Locate the cell with the specified text and output its [x, y] center coordinate. 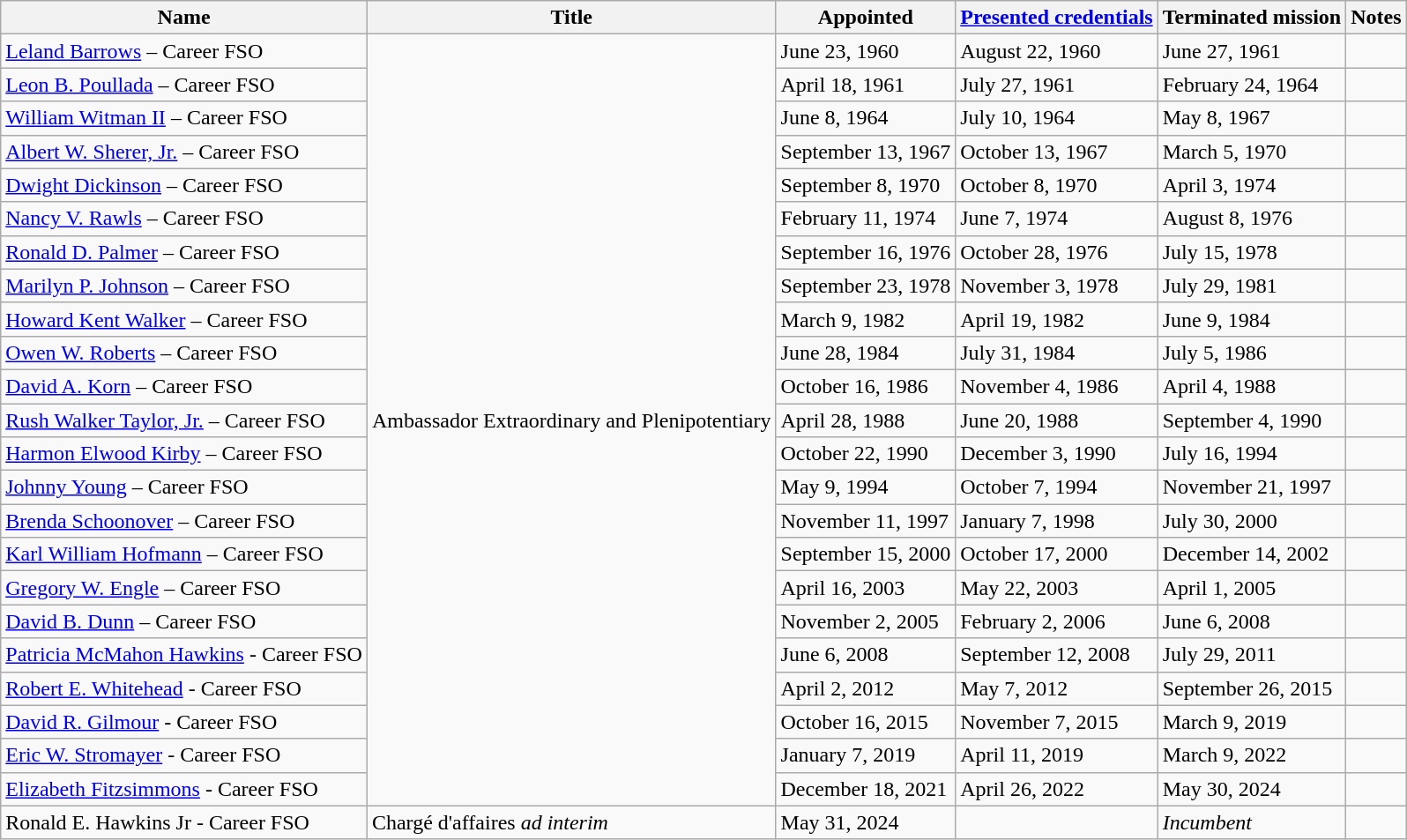
July 5, 1986 [1252, 353]
August 8, 1976 [1252, 219]
Harmon Elwood Kirby – Career FSO [184, 454]
April 3, 1974 [1252, 185]
September 8, 1970 [866, 185]
April 16, 2003 [866, 588]
Notes [1376, 18]
August 22, 1960 [1056, 51]
March 9, 2022 [1252, 755]
Patricia McMahon Hawkins - Career FSO [184, 655]
July 27, 1961 [1056, 85]
David B. Dunn – Career FSO [184, 621]
October 22, 1990 [866, 454]
Gregory W. Engle – Career FSO [184, 588]
Brenda Schoonover – Career FSO [184, 521]
June 9, 1984 [1252, 319]
Eric W. Stromayer - Career FSO [184, 755]
October 13, 1967 [1056, 152]
September 4, 1990 [1252, 420]
Karl William Hofmann – Career FSO [184, 554]
October 8, 1970 [1056, 185]
February 24, 1964 [1252, 85]
September 16, 1976 [866, 252]
April 26, 2022 [1056, 789]
July 29, 2011 [1252, 655]
April 28, 1988 [866, 420]
Leon B. Poullada – Career FSO [184, 85]
June 27, 1961 [1252, 51]
Appointed [866, 18]
July 10, 1964 [1056, 118]
July 29, 1981 [1252, 286]
September 26, 2015 [1252, 688]
November 11, 1997 [866, 521]
April 4, 1988 [1252, 386]
April 11, 2019 [1056, 755]
November 4, 1986 [1056, 386]
September 13, 1967 [866, 152]
March 9, 2019 [1252, 722]
Elizabeth Fitzsimmons - Career FSO [184, 789]
Name [184, 18]
September 15, 2000 [866, 554]
Howard Kent Walker – Career FSO [184, 319]
June 23, 1960 [866, 51]
Terminated mission [1252, 18]
January 7, 2019 [866, 755]
November 3, 1978 [1056, 286]
Ambassador Extraordinary and Plenipotentiary [571, 420]
December 3, 1990 [1056, 454]
William Witman II – Career FSO [184, 118]
November 7, 2015 [1056, 722]
June 8, 1964 [866, 118]
November 2, 2005 [866, 621]
April 18, 1961 [866, 85]
Marilyn P. Johnson – Career FSO [184, 286]
June 28, 1984 [866, 353]
July 16, 1994 [1252, 454]
October 16, 1986 [866, 386]
Leland Barrows – Career FSO [184, 51]
Robert E. Whitehead - Career FSO [184, 688]
October 17, 2000 [1056, 554]
October 7, 1994 [1056, 487]
October 16, 2015 [866, 722]
Albert W. Sherer, Jr. – Career FSO [184, 152]
December 14, 2002 [1252, 554]
Incumbent [1252, 822]
Ronald E. Hawkins Jr - Career FSO [184, 822]
February 11, 1974 [866, 219]
April 2, 2012 [866, 688]
January 7, 1998 [1056, 521]
Chargé d'affaires ad interim [571, 822]
May 22, 2003 [1056, 588]
December 18, 2021 [866, 789]
March 9, 1982 [866, 319]
October 28, 1976 [1056, 252]
Owen W. Roberts – Career FSO [184, 353]
November 21, 1997 [1252, 487]
Title [571, 18]
March 5, 1970 [1252, 152]
May 31, 2024 [866, 822]
David A. Korn – Career FSO [184, 386]
David R. Gilmour - Career FSO [184, 722]
Nancy V. Rawls – Career FSO [184, 219]
February 2, 2006 [1056, 621]
Presented credentials [1056, 18]
September 23, 1978 [866, 286]
April 19, 1982 [1056, 319]
July 30, 2000 [1252, 521]
June 7, 1974 [1056, 219]
Johnny Young – Career FSO [184, 487]
September 12, 2008 [1056, 655]
April 1, 2005 [1252, 588]
July 15, 1978 [1252, 252]
May 30, 2024 [1252, 789]
July 31, 1984 [1056, 353]
June 20, 1988 [1056, 420]
Ronald D. Palmer – Career FSO [184, 252]
May 8, 1967 [1252, 118]
Dwight Dickinson – Career FSO [184, 185]
May 9, 1994 [866, 487]
May 7, 2012 [1056, 688]
Rush Walker Taylor, Jr. – Career FSO [184, 420]
